From the cell containing the given text, extract its center point as [X, Y] coordinate. 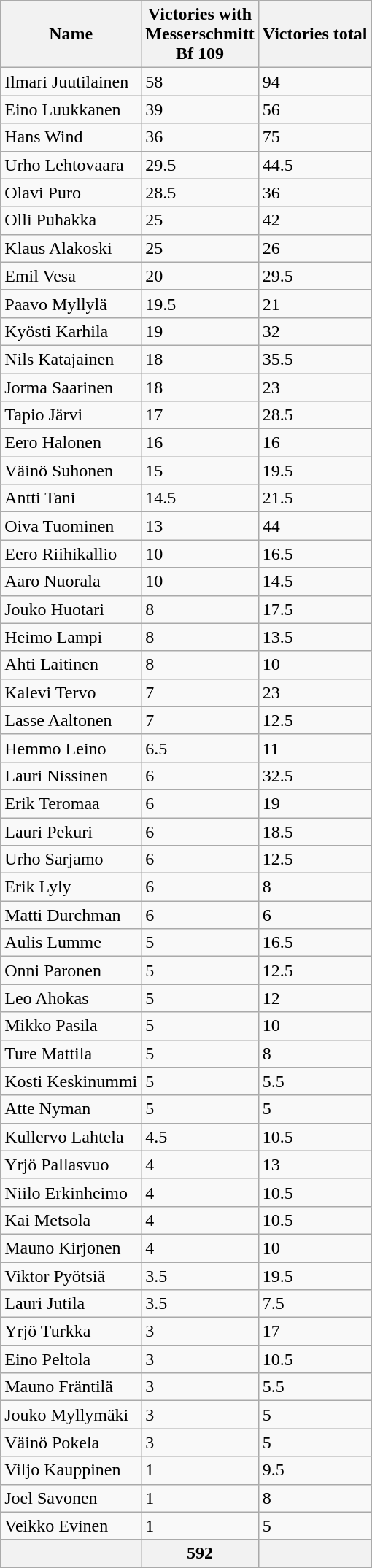
Eero Riihikallio [71, 554]
Mauno Fräntilä [71, 1387]
42 [315, 220]
4.5 [200, 1137]
44.5 [315, 165]
Eero Halonen [71, 443]
Tapio Järvi [71, 415]
Paavo Myllylä [71, 304]
26 [315, 248]
12 [315, 998]
6.5 [200, 748]
Olli Puhakka [71, 220]
Lauri Pekuri [71, 831]
Leo Ahokas [71, 998]
Lasse Aaltonen [71, 720]
Olavi Puro [71, 193]
7.5 [315, 1304]
Väinö Suhonen [71, 471]
Kyösti Karhila [71, 331]
Klaus Alakoski [71, 248]
Kai Metsola [71, 1220]
94 [315, 82]
58 [200, 82]
Eino Luukkanen [71, 109]
Hans Wind [71, 137]
15 [200, 471]
Nils Katajainen [71, 359]
Aulis Lumme [71, 943]
Jorma Saarinen [71, 387]
Ture Mattila [71, 1054]
Ilmari Juutilainen [71, 82]
Matti Durchman [71, 915]
17.5 [315, 609]
Mikko Pasila [71, 1026]
39 [200, 109]
Niilo Erkinheimo [71, 1192]
32 [315, 331]
Kosti Keskinummi [71, 1081]
Lauri Jutila [71, 1304]
35.5 [315, 359]
Victories withMesserschmittBf 109 [200, 34]
Erik Teromaa [71, 803]
Urho Lehtovaara [71, 165]
Hemmo Leino [71, 748]
18.5 [315, 831]
Erik Lyly [71, 887]
Jouko Myllymäki [71, 1415]
Veikko Evinen [71, 1526]
20 [200, 276]
Atte Nyman [71, 1109]
Yrjö Turkka [71, 1332]
Ahti Laitinen [71, 665]
Urho Sarjamo [71, 860]
Kalevi Tervo [71, 692]
75 [315, 137]
Heimo Lampi [71, 637]
44 [315, 526]
21.5 [315, 498]
Väinö Pokela [71, 1443]
Viktor Pyötsiä [71, 1276]
Kullervo Lahtela [71, 1137]
32.5 [315, 776]
Antti Tani [71, 498]
592 [200, 1553]
11 [315, 748]
13.5 [315, 637]
Mauno Kirjonen [71, 1248]
Aaro Nuorala [71, 582]
9.5 [315, 1470]
Joel Savonen [71, 1498]
21 [315, 304]
Jouko Huotari [71, 609]
Yrjö Pallasvuo [71, 1165]
Eino Peltola [71, 1359]
Viljo Kauppinen [71, 1470]
Name [71, 34]
56 [315, 109]
Onni Paronen [71, 970]
Emil Vesa [71, 276]
Victories total [315, 34]
Lauri Nissinen [71, 776]
Oiva Tuominen [71, 526]
